Search for the cell housing the specified text and yield its (X, Y) center coordinate. 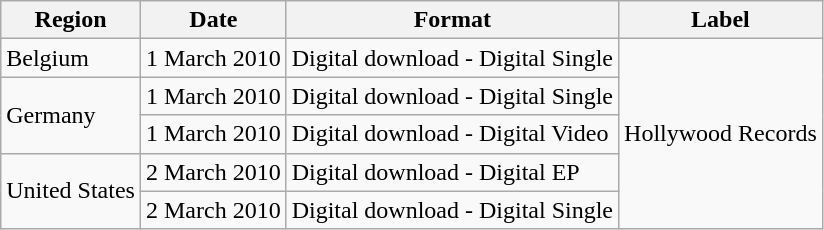
Region (71, 20)
Digital download - Digital EP (452, 172)
United States (71, 191)
Date (213, 20)
Label (721, 20)
Hollywood Records (721, 134)
Germany (71, 115)
Digital download - Digital Video (452, 134)
Format (452, 20)
Belgium (71, 58)
